For the text-containing cell, return its midpoint in [X, Y] coordinate format. 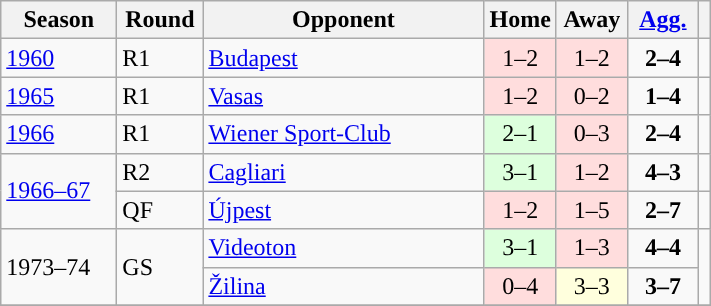
4–4 [662, 248]
1973–74 [59, 267]
R2 [160, 172]
3–3 [592, 286]
QF [160, 210]
Agg. [662, 20]
Videoton [344, 248]
0–4 [520, 286]
Vasas [344, 96]
Budapest [344, 58]
3–7 [662, 286]
1–4 [662, 96]
1966–67 [59, 191]
Home [520, 20]
1–3 [592, 248]
Season [59, 20]
Round [160, 20]
Opponent [344, 20]
1960 [59, 58]
Wiener Sport-Club [344, 134]
1965 [59, 96]
1–5 [592, 210]
GS [160, 267]
Újpest [344, 210]
Cagliari [344, 172]
0–2 [592, 96]
1966 [59, 134]
Žilina [344, 286]
2–7 [662, 210]
4–3 [662, 172]
0–3 [592, 134]
2–1 [520, 134]
Away [592, 20]
